Output the [x, y] coordinate of the center of the cell containing the given text.  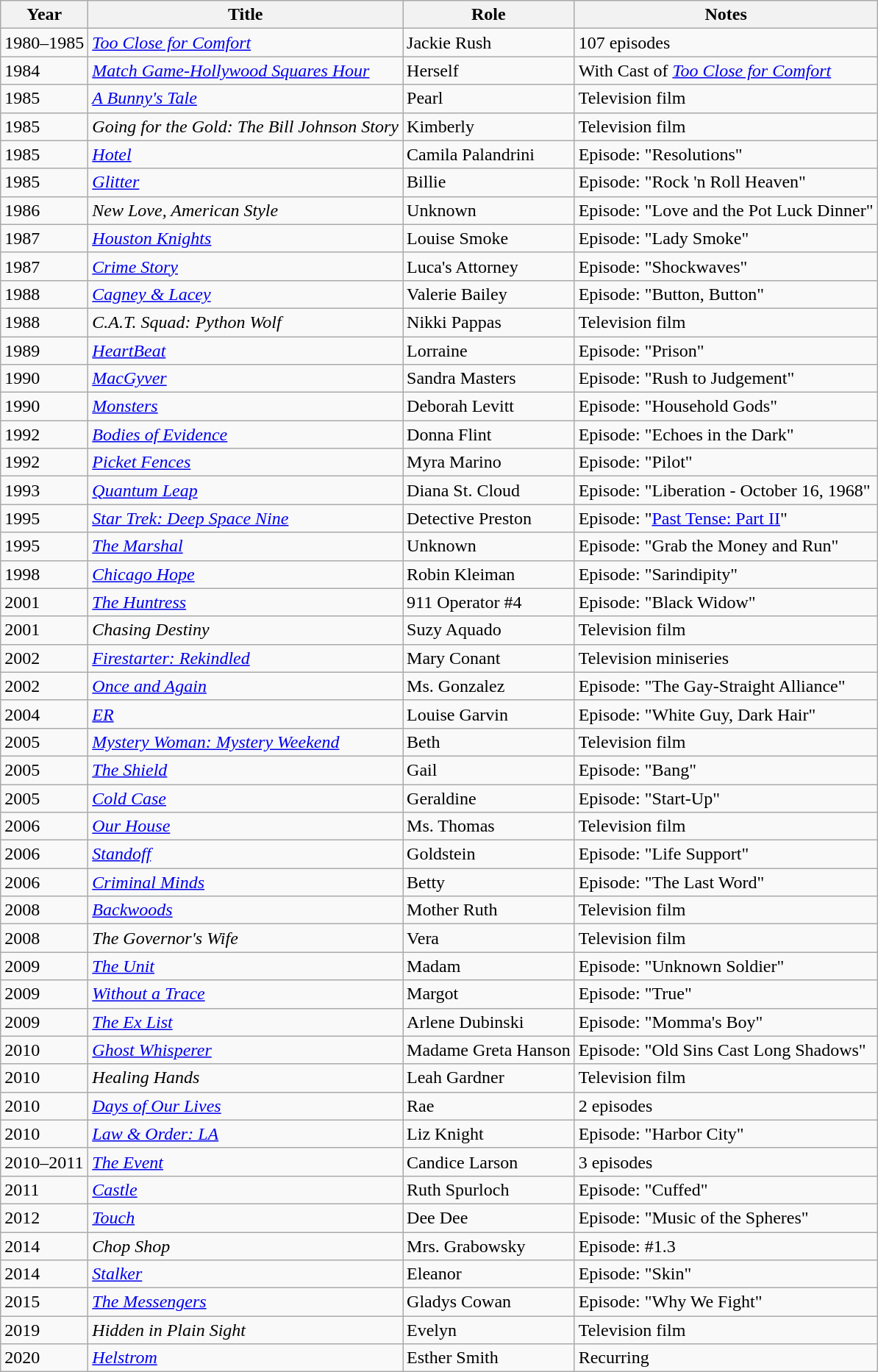
Ruth Spurloch [489, 1190]
Helstrom [246, 1358]
Television miniseries [726, 658]
3 episodes [726, 1162]
Monsters [246, 407]
Year [44, 15]
Bodies of Evidence [246, 435]
Episode: "Resolutions" [726, 154]
Episode: #1.3 [726, 1246]
With Cast of Too Close for Comfort [726, 71]
2012 [44, 1218]
Ghost Whisperer [246, 1050]
Arlene Dubinski [489, 1022]
Episode: "True" [726, 994]
Episode: "Prison" [726, 351]
Louise Smoke [489, 238]
Episode: "Life Support" [726, 854]
Episode: "The Gay-Straight Alliance" [726, 686]
Louise Garvin [489, 714]
Episode: "Harbor City" [726, 1134]
Cagney & Lacey [246, 294]
Jackie Rush [489, 43]
Picket Fences [246, 462]
Match Game-Hollywood Squares Hour [246, 71]
Episode: "Liberation - October 16, 1968" [726, 490]
Myra Marino [489, 462]
2020 [44, 1358]
Nikki Pappas [489, 322]
Ms. Gonzalez [489, 686]
Recurring [726, 1358]
Episode: "Unknown Soldier" [726, 966]
Eleanor [489, 1274]
Candice Larson [489, 1162]
Episode: "Past Tense: Part II" [726, 518]
2 episodes [726, 1106]
Deborah Levitt [489, 407]
1986 [44, 210]
The Ex List [246, 1022]
Days of Our Lives [246, 1106]
2011 [44, 1190]
Goldstein [489, 854]
Episode: "Why We Fight" [726, 1302]
Ms. Thomas [489, 826]
911 Operator #4 [489, 602]
Kimberly [489, 126]
The Event [246, 1162]
Standoff [246, 854]
The Shield [246, 770]
The Huntress [246, 602]
Firestarter: Rekindled [246, 658]
Star Trek: Deep Space Nine [246, 518]
Episode: "Momma's Boy" [726, 1022]
1980–1985 [44, 43]
Margot [489, 994]
Role [489, 15]
2004 [44, 714]
Suzy Aquado [489, 630]
Episode: "Skin" [726, 1274]
Lorraine [489, 351]
Glitter [246, 182]
Crime Story [246, 266]
The Governor's Wife [246, 938]
Episode: "Music of the Spheres" [726, 1218]
Esther Smith [489, 1358]
Robin Kleiman [489, 574]
1993 [44, 490]
Once and Again [246, 686]
Herself [489, 71]
Notes [726, 15]
Chop Shop [246, 1246]
MacGyver [246, 379]
2010–2011 [44, 1162]
107 episodes [726, 43]
Episode: "Old Sins Cast Long Shadows" [726, 1050]
Episode: "Lady Smoke" [726, 238]
Mystery Woman: Mystery Weekend [246, 742]
The Messengers [246, 1302]
Episode: "The Last Word" [726, 882]
Chasing Destiny [246, 630]
Leah Gardner [489, 1078]
Episode: "Echoes in the Dark" [726, 435]
Episode: "Love and the Pot Luck Dinner" [726, 210]
New Love, American Style [246, 210]
Beth [489, 742]
Episode: "Black Widow" [726, 602]
Luca's Attorney [489, 266]
Episode: "Rush to Judgement" [726, 379]
The Marshal [246, 546]
Gail [489, 770]
Madam [489, 966]
Dee Dee [489, 1218]
Episode: "Sarindipity" [726, 574]
1984 [44, 71]
Cold Case [246, 798]
Detective Preston [489, 518]
Castle [246, 1190]
Valerie Bailey [489, 294]
Healing Hands [246, 1078]
Sandra Masters [489, 379]
Episode: "Button, Button" [726, 294]
Stalker [246, 1274]
C.A.T. Squad: Python Wolf [246, 322]
Donna Flint [489, 435]
2019 [44, 1330]
Episode: "Bang" [726, 770]
HeartBeat [246, 351]
Title [246, 15]
Evelyn [489, 1330]
Episode: "White Guy, Dark Hair" [726, 714]
Mother Ruth [489, 910]
Backwoods [246, 910]
2015 [44, 1302]
Criminal Minds [246, 882]
The Unit [246, 966]
Pearl [489, 99]
Billie [489, 182]
Episode: "Household Gods" [726, 407]
Hotel [246, 154]
Episode: "Start-Up" [726, 798]
Rae [489, 1106]
Mary Conant [489, 658]
Betty [489, 882]
Madame Greta Hanson [489, 1050]
Episode: "Rock 'n Roll Heaven" [726, 182]
Liz Knight [489, 1134]
Mrs. Grabowsky [489, 1246]
Our House [246, 826]
ER [246, 714]
Without a Trace [246, 994]
Too Close for Comfort [246, 43]
A Bunny's Tale [246, 99]
Touch [246, 1218]
Episode: "Grab the Money and Run" [726, 546]
Houston Knights [246, 238]
Diana St. Cloud [489, 490]
Law & Order: LA [246, 1134]
1989 [44, 351]
Episode: "Shockwaves" [726, 266]
Chicago Hope [246, 574]
Gladys Cowan [489, 1302]
Hidden in Plain Sight [246, 1330]
Quantum Leap [246, 490]
Geraldine [489, 798]
Camila Palandrini [489, 154]
Episode: "Pilot" [726, 462]
1998 [44, 574]
Episode: "Cuffed" [726, 1190]
Vera [489, 938]
Going for the Gold: The Bill Johnson Story [246, 126]
